For the text-containing cell, return its midpoint in [x, y] coordinate format. 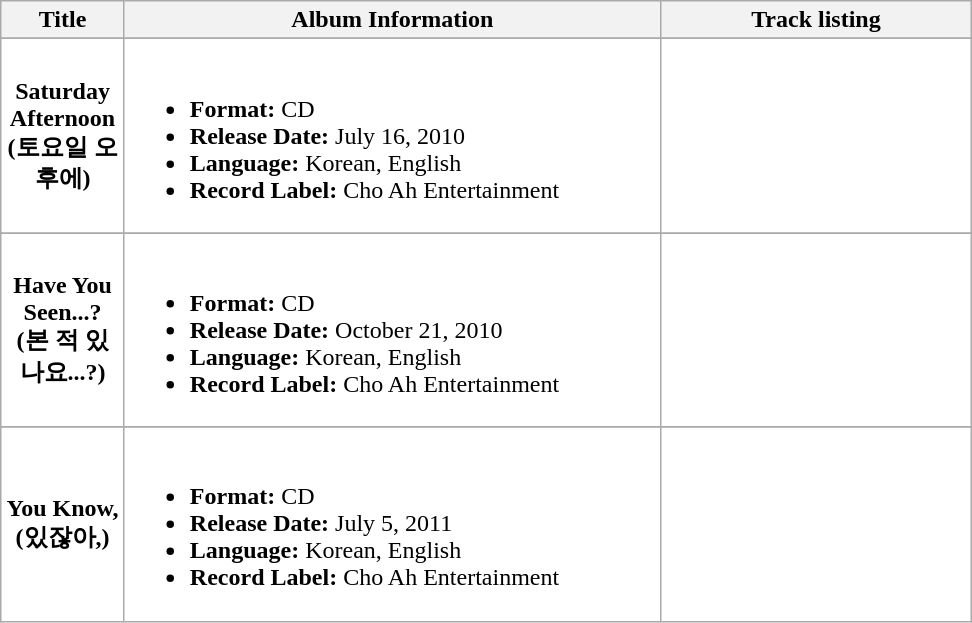
Saturday Afternoon (토요일 오후에) [63, 136]
Have You Seen...? (본 적 있나요...?) [63, 330]
Album Information [392, 20]
Title [63, 20]
Format: CDRelease Date: October 21, 2010Language: Korean, EnglishRecord Label: Cho Ah Entertainment [392, 330]
Format: CDRelease Date: July 16, 2010Language: Korean, EnglishRecord Label: Cho Ah Entertainment [392, 136]
Format: CDRelease Date: July 5, 2011Language: Korean, EnglishRecord Label: Cho Ah Entertainment [392, 524]
You Know, (있잖아,) [63, 524]
Track listing [816, 20]
